Scan for the cell matching the given text and deliver its (x, y) coordinate at center. 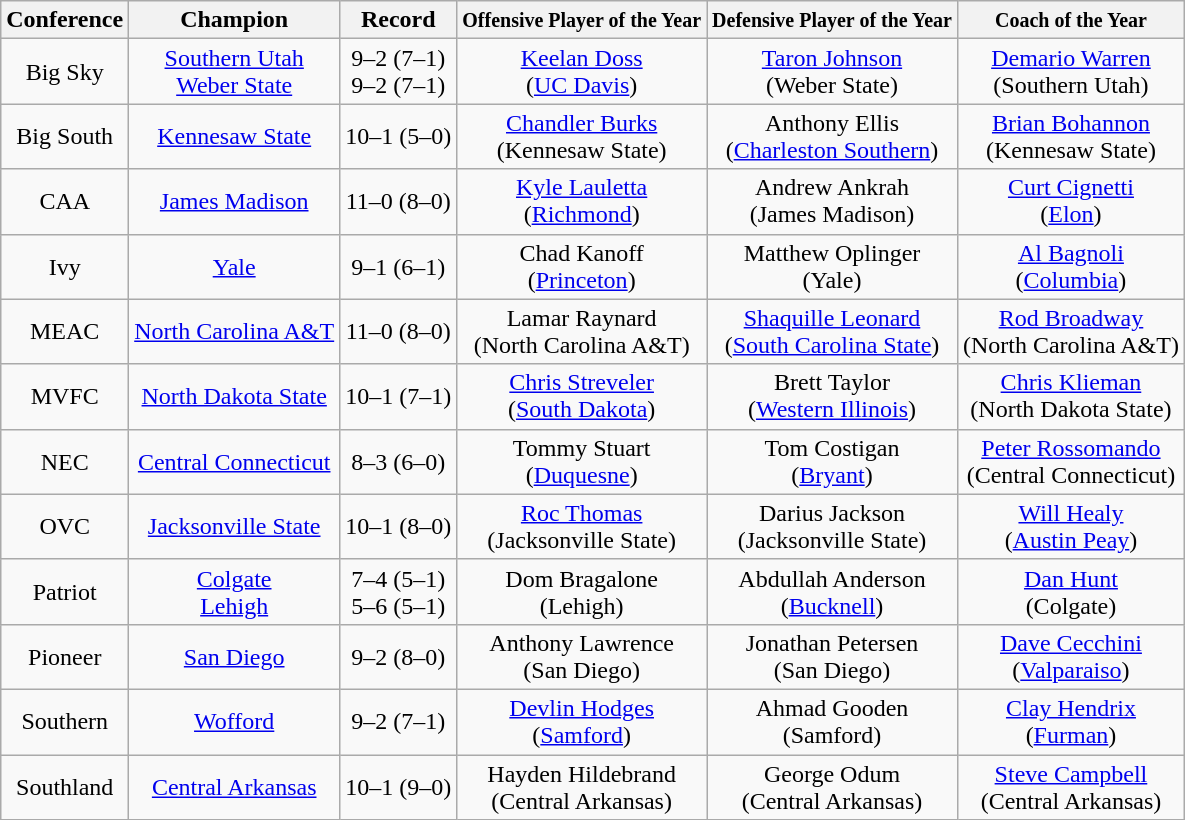
Dave Cecchini(Valparaiso) (1070, 656)
10–1 (8–0) (398, 526)
Taron Johnson(Weber State) (832, 72)
Central Arkansas (234, 786)
Ahmad Gooden(Samford) (832, 722)
Wofford (234, 722)
8–3 (6–0) (398, 462)
Tommy Stuart(Duquesne) (582, 462)
Record (398, 20)
Coach of the Year (1070, 20)
Matthew Oplinger(Yale) (832, 266)
Rod Broadway(North Carolina A&T) (1070, 332)
Offensive Player of the Year (582, 20)
OVC (65, 526)
Southern (65, 722)
10–1 (7–1) (398, 396)
Chandler Burks(Kennesaw State) (582, 136)
Darius Jackson(Jacksonville State) (832, 526)
Chris Klieman(North Dakota State) (1070, 396)
Peter Rossomando(Central Connecticut) (1070, 462)
Keelan Doss(UC Davis) (582, 72)
Dom Bragalone(Lehigh) (582, 592)
North Dakota State (234, 396)
Chad Kanoff(Princeton) (582, 266)
7–4 (5–1)5–6 (5–1) (398, 592)
Ivy (65, 266)
Roc Thomas(Jacksonville State) (582, 526)
Dan Hunt(Colgate) (1070, 592)
Champion (234, 20)
Will Healy(Austin Peay) (1070, 526)
Big Sky (65, 72)
10–1 (9–0) (398, 786)
Patriot (65, 592)
9–2 (7–1) 9–2 (7–1) (398, 72)
Kennesaw State (234, 136)
ColgateLehigh (234, 592)
Tom Costigan(Bryant) (832, 462)
Hayden Hildebrand(Central Arkansas) (582, 786)
Chris Streveler(South Dakota) (582, 396)
NEC (65, 462)
Andrew Ankrah(James Madison) (832, 202)
Shaquille Leonard(South Carolina State) (832, 332)
Devlin Hodges(Samford) (582, 722)
Jonathan Petersen(San Diego) (832, 656)
Al Bagnoli(Columbia) (1070, 266)
George Odum(Central Arkansas) (832, 786)
Southland (65, 786)
Brian Bohannon(Kennesaw State) (1070, 136)
Anthony Ellis(Charleston Southern) (832, 136)
Kyle Lauletta(Richmond) (582, 202)
Pioneer (65, 656)
Steve Campbell(Central Arkansas) (1070, 786)
San Diego (234, 656)
Conference (65, 20)
Clay Hendrix(Furman) (1070, 722)
Brett Taylor(Western Illinois) (832, 396)
MEAC (65, 332)
Lamar Raynard(North Carolina A&T) (582, 332)
Demario Warren(Southern Utah) (1070, 72)
Abdullah Anderson(Bucknell) (832, 592)
Anthony Lawrence(San Diego) (582, 656)
Big South (65, 136)
Central Connecticut (234, 462)
9–1 (6–1) (398, 266)
North Carolina A&T (234, 332)
CAA (65, 202)
Southern UtahWeber State (234, 72)
MVFC (65, 396)
James Madison (234, 202)
Defensive Player of the Year (832, 20)
Curt Cignetti(Elon) (1070, 202)
9–2 (8–0) (398, 656)
Jacksonville State (234, 526)
10–1 (5–0) (398, 136)
Yale (234, 266)
9–2 (7–1) (398, 722)
